Capture the cell that displays the provided text and extract its [x, y] central coordinate. 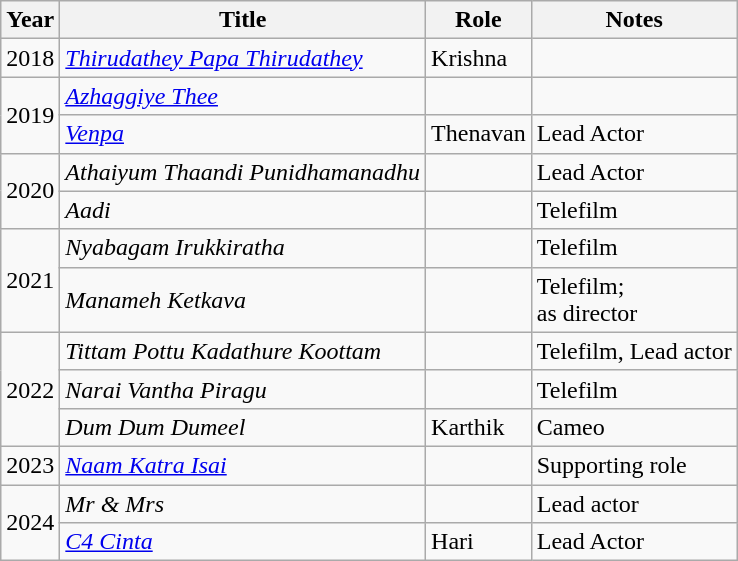
Athaiyum Thaandi Punidhamanadhu [243, 172]
Supporting role [634, 465]
C4 Cinta [243, 542]
Azhaggiye Thee [243, 96]
Narai Vantha Piragu [243, 389]
Naam Katra Isai [243, 465]
Thirudathey Papa Thirudathey [243, 58]
Mr & Mrs [243, 503]
Nyabagam Irukkiratha [243, 248]
Telefilm;as director [634, 300]
Telefilm, Lead actor [634, 351]
Cameo [634, 427]
Title [243, 20]
Venpa [243, 134]
2021 [30, 280]
Thenavan [479, 134]
2019 [30, 115]
2024 [30, 522]
Tittam Pottu Kadathure Koottam [243, 351]
2020 [30, 191]
Dum Dum Dumeel [243, 427]
Lead actor [634, 503]
Notes [634, 20]
Manameh Ketkava [243, 300]
Year [30, 20]
Role [479, 20]
2023 [30, 465]
Aadi [243, 210]
2022 [30, 389]
2018 [30, 58]
Karthik [479, 427]
Hari [479, 542]
Krishna [479, 58]
